Identify which cell holds the provided text, then report its (X, Y) central coordinate. 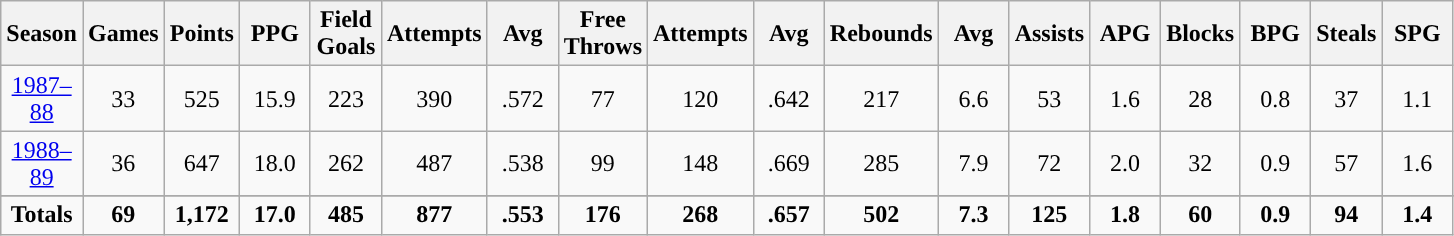
.572 (522, 98)
APG (1126, 34)
60 (1200, 215)
Season (42, 34)
525 (202, 98)
647 (202, 164)
7.9 (974, 164)
77 (602, 98)
.657 (788, 215)
BPG (1276, 34)
69 (123, 215)
.669 (788, 164)
285 (881, 164)
Games (123, 34)
17.0 (274, 215)
176 (602, 215)
268 (701, 215)
37 (1346, 98)
.538 (522, 164)
223 (346, 98)
99 (602, 164)
Steals (1346, 34)
487 (434, 164)
1.1 (1418, 98)
.642 (788, 98)
53 (1049, 98)
Blocks (1200, 34)
Free Throws (602, 34)
7.3 (974, 215)
6.6 (974, 98)
502 (881, 215)
217 (881, 98)
1988–89 (42, 164)
Assists (1049, 34)
1,172 (202, 215)
36 (123, 164)
Totals (42, 215)
877 (434, 215)
28 (1200, 98)
18.0 (274, 164)
262 (346, 164)
.553 (522, 215)
Points (202, 34)
2.0 (1126, 164)
57 (1346, 164)
33 (123, 98)
125 (1049, 215)
15.9 (274, 98)
0.8 (1276, 98)
PPG (274, 34)
Rebounds (881, 34)
Field Goals (346, 34)
94 (1346, 215)
1.8 (1126, 215)
1987–88 (42, 98)
485 (346, 215)
120 (701, 98)
72 (1049, 164)
1.4 (1418, 215)
SPG (1418, 34)
148 (701, 164)
32 (1200, 164)
390 (434, 98)
